Find where the given text appears and provide that cell's center as [x, y] coordinate. 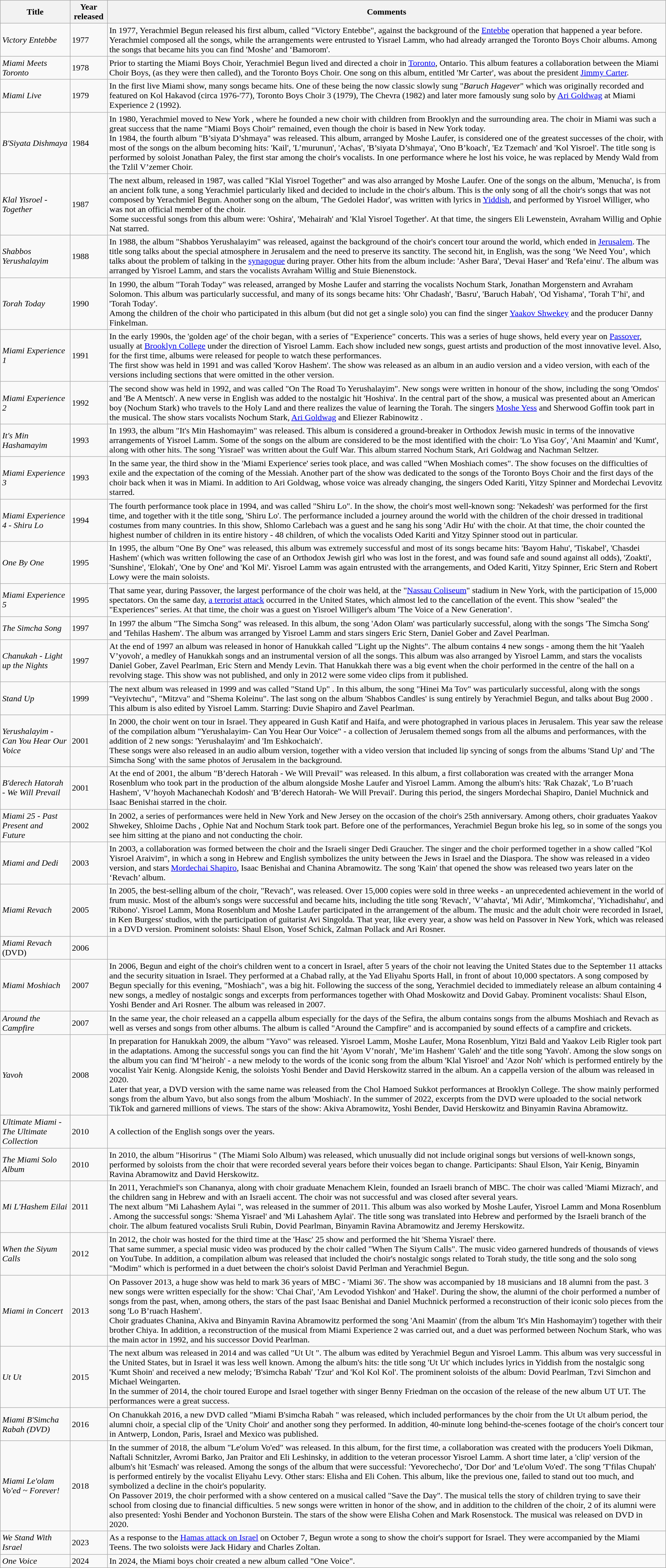
1988 [88, 256]
Miami Experience 1 [35, 355]
2024 [88, 1561]
2012 [88, 1254]
Mi L'Hashem Eilai [35, 1207]
Miami Revach [35, 910]
Comments [386, 12]
2015 [88, 1377]
Miami Experience 5 [35, 600]
Victory Entebbe [35, 40]
We Stand With Israel [35, 1543]
Title [35, 12]
It's Min Hashamayim [35, 440]
One By One [35, 563]
2002 [88, 825]
Miami 25 - Past Present and Future [35, 825]
Miami Experience 4 - Shiru Lo [35, 520]
2005 [88, 910]
Yavoh [35, 1075]
Miami Moshiach [35, 985]
Miami Experience 3 [35, 477]
B'derech Hatorah - We Will Prevail [35, 788]
1994 [88, 520]
1999 [88, 698]
Ultimate Miami - The Ultimate Collection [35, 1131]
Miami Meets Toronto [35, 68]
Miami B'Simcha Rabah (DVD) [35, 1424]
Yerushalayim - Can You Hear Our Voice [35, 741]
1978 [88, 68]
Miami in Concert [35, 1311]
1984 [88, 143]
Around the Campfire [35, 1023]
Klal Yisroel - Together [35, 204]
Chanukah - Light up the Nights [35, 661]
The Simcha Song [35, 628]
Ut Ut [35, 1377]
1977 [88, 40]
2018 [88, 1486]
1979 [88, 96]
B'Siyata Dishmaya [35, 143]
2006 [88, 948]
2023 [88, 1543]
2003 [88, 863]
1992 [88, 403]
1990 [88, 303]
Stand Up [35, 698]
In 2024, the Miami boys choir created a new album called "One Voice". [386, 1561]
A collection of the English songs over the years. [386, 1131]
Torah Today [35, 303]
2013 [88, 1311]
Shabbos Yerushalayim [35, 256]
The Miami Solo Album [35, 1164]
Miami Experience 2 [35, 403]
When the Siyum Calls [35, 1254]
2011 [88, 1207]
1991 [88, 355]
Miami Revach (DVD) [35, 948]
2016 [88, 1424]
Miami Le'olam Vo'ed ~ Forever! [35, 1486]
Year released [88, 12]
Miami Live [35, 96]
1987 [88, 204]
One Voice [35, 1561]
2008 [88, 1075]
Miami and Dedi [35, 863]
